Locate the cell with the specified text and output its [X, Y] center coordinate. 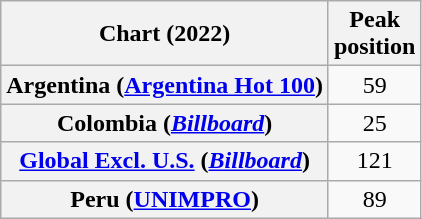
59 [374, 85]
89 [374, 199]
25 [374, 123]
121 [374, 161]
Argentina (Argentina Hot 100) [165, 85]
Global Excl. U.S. (Billboard) [165, 161]
Peru (UNIMPRO) [165, 199]
Peakposition [374, 34]
Colombia (Billboard) [165, 123]
Chart (2022) [165, 34]
